Find where the given text appears and provide that cell's center as (x, y) coordinate. 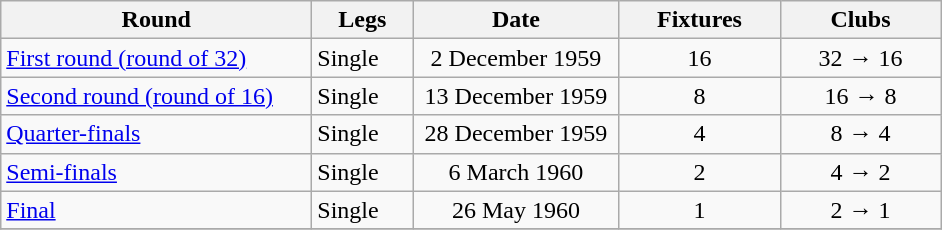
Fixtures (700, 20)
Clubs (860, 20)
1 (700, 210)
Second round (round of 16) (156, 96)
4 → 2 (860, 172)
6 March 1960 (516, 172)
First round (round of 32) (156, 58)
26 May 1960 (516, 210)
8 → 4 (860, 134)
28 December 1959 (516, 134)
Final (156, 210)
4 (700, 134)
16 → 8 (860, 96)
16 (700, 58)
Semi-finals (156, 172)
2 December 1959 (516, 58)
Quarter-finals (156, 134)
2 (700, 172)
Date (516, 20)
8 (700, 96)
Round (156, 20)
2 → 1 (860, 210)
Legs (362, 20)
32 → 16 (860, 58)
13 December 1959 (516, 96)
